Determine the [x, y] coordinate at the center of the cell enclosing the given text.  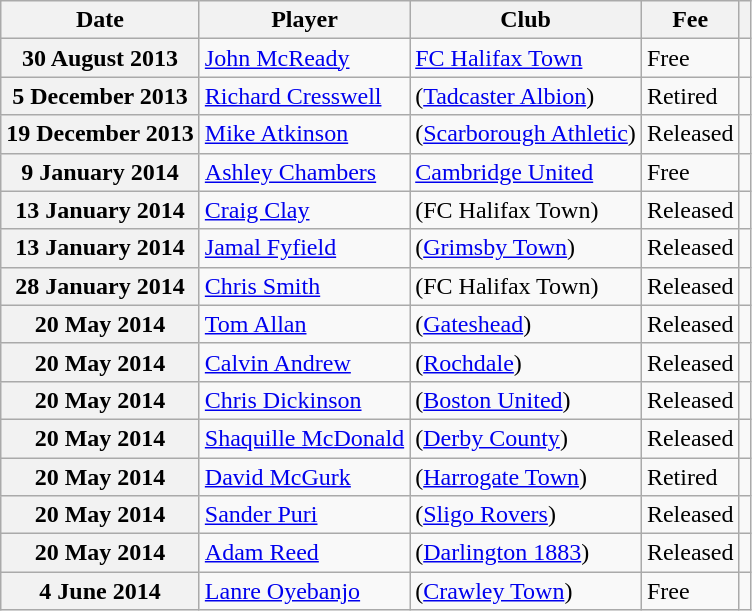
Calvin Andrew [304, 362]
Date [100, 20]
(Grimsby Town) [526, 248]
(Boston United) [526, 400]
4 June 2014 [100, 591]
(Gateshead) [526, 324]
Craig Clay [304, 210]
John McReady [304, 58]
19 December 2013 [100, 134]
(Rochdale) [526, 362]
Cambridge United [526, 172]
5 December 2013 [100, 96]
Fee [690, 20]
30 August 2013 [100, 58]
(Harrogate Town) [526, 477]
28 January 2014 [100, 286]
Ashley Chambers [304, 172]
Player [304, 20]
Shaquille McDonald [304, 438]
Chris Smith [304, 286]
(Sligo Rovers) [526, 515]
Club [526, 20]
(Scarborough Athletic) [526, 134]
(Crawley Town) [526, 591]
Adam Reed [304, 553]
Mike Atkinson [304, 134]
9 January 2014 [100, 172]
Tom Allan [304, 324]
David McGurk [304, 477]
Richard Cresswell [304, 96]
(Tadcaster Albion) [526, 96]
Lanre Oyebanjo [304, 591]
(Darlington 1883) [526, 553]
(Derby County) [526, 438]
FC Halifax Town [526, 58]
Jamal Fyfield [304, 248]
Sander Puri [304, 515]
Chris Dickinson [304, 400]
